Locate the cell with the specified text and output its [x, y] center coordinate. 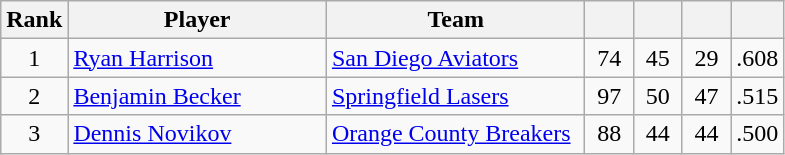
Dennis Novikov [198, 134]
.608 [758, 58]
Benjamin Becker [198, 96]
.515 [758, 96]
Rank [34, 20]
50 [658, 96]
97 [610, 96]
Orange County Breakers [456, 134]
29 [706, 58]
45 [658, 58]
Springfield Lasers [456, 96]
47 [706, 96]
88 [610, 134]
San Diego Aviators [456, 58]
.500 [758, 134]
Player [198, 20]
Team [456, 20]
74 [610, 58]
3 [34, 134]
Ryan Harrison [198, 58]
2 [34, 96]
1 [34, 58]
